For the text-containing cell, return its midpoint in (X, Y) coordinate format. 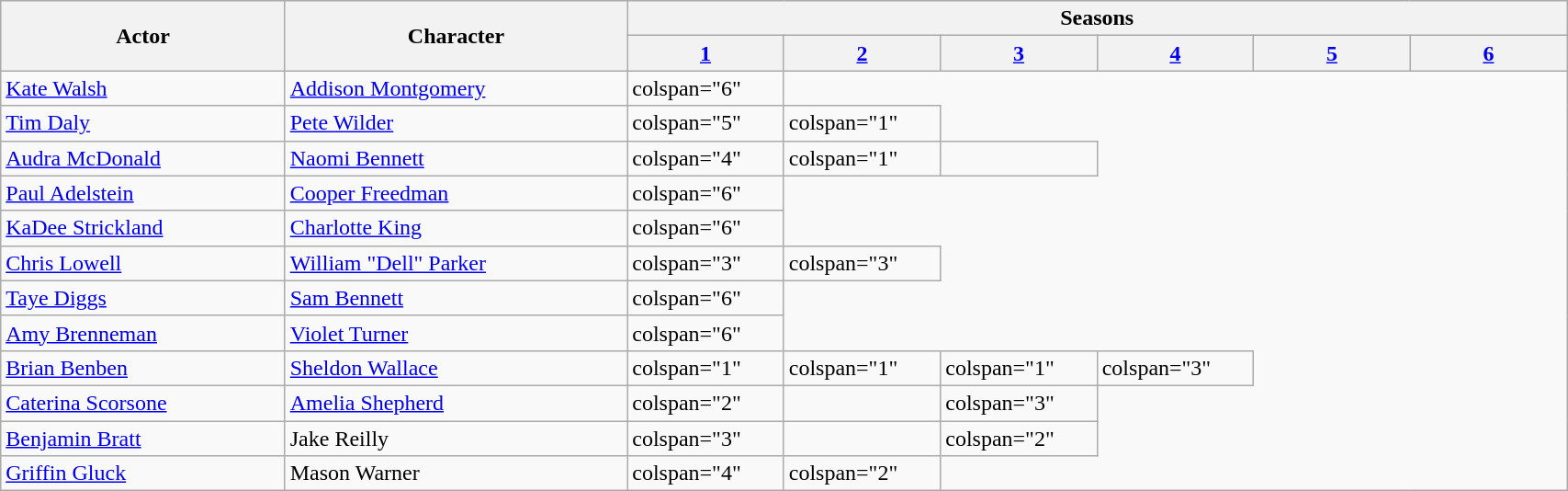
KaDee Strickland (143, 228)
Audra McDonald (143, 158)
Sam Bennett (456, 298)
Benjamin Bratt (143, 439)
Kate Walsh (143, 88)
Paul Adelstein (143, 193)
Amy Brenneman (143, 333)
Mason Warner (456, 474)
Taye Diggs (143, 298)
4 (1175, 53)
Character (456, 36)
5 (1332, 53)
Cooper Freedman (456, 193)
William "Dell" Parker (456, 263)
Brian Benben (143, 368)
Jake Reilly (456, 439)
Seasons (1097, 18)
Chris Lowell (143, 263)
Caterina Scorsone (143, 403)
Charlotte King (456, 228)
Addison Montgomery (456, 88)
Naomi Bennett (456, 158)
2 (862, 53)
Violet Turner (456, 333)
Tim Daly (143, 123)
Amelia Shepherd (456, 403)
Pete Wilder (456, 123)
3 (1019, 53)
Sheldon Wallace (456, 368)
Griffin Gluck (143, 474)
Actor (143, 36)
colspan="5" (705, 123)
6 (1488, 53)
1 (705, 53)
